For the text-containing cell, return its midpoint in (x, y) coordinate format. 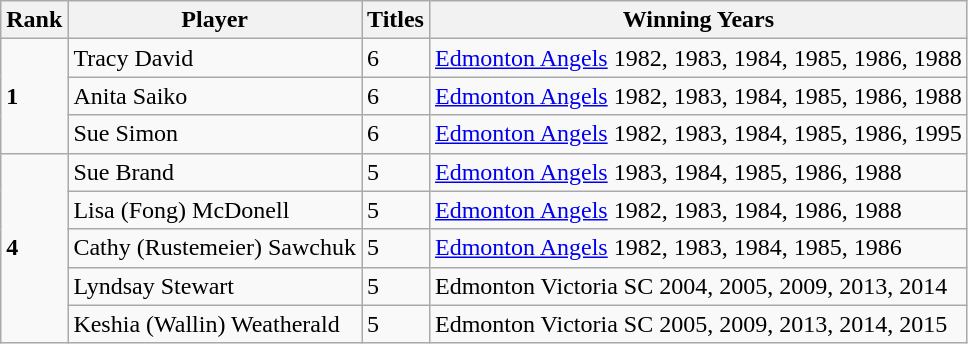
Edmonton Victoria SC 2004, 2005, 2009, 2013, 2014 (698, 286)
Titles (396, 20)
Cathy (Rustemeier) Sawchuk (215, 248)
Sue Simon (215, 134)
1 (34, 96)
Anita Saiko (215, 96)
Winning Years (698, 20)
Rank (34, 20)
Edmonton Angels 1983, 1984, 1985, 1986, 1988 (698, 172)
Tracy David (215, 58)
Edmonton Angels 1982, 1983, 1984, 1986, 1988 (698, 210)
4 (34, 248)
Lisa (Fong) McDonell (215, 210)
Lyndsay Stewart (215, 286)
Keshia (Wallin) Weatherald (215, 324)
Sue Brand (215, 172)
Edmonton Angels 1982, 1983, 1984, 1985, 1986, 1995 (698, 134)
Player (215, 20)
Edmonton Angels 1982, 1983, 1984, 1985, 1986 (698, 248)
Edmonton Victoria SC 2005, 2009, 2013, 2014, 2015 (698, 324)
